Output the (X, Y) coordinate of the center of the cell containing the given text.  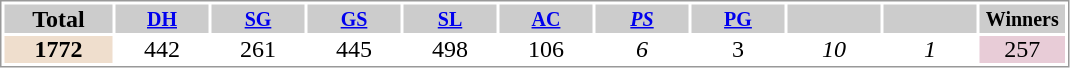
PG (738, 18)
1 (930, 50)
3 (738, 50)
10 (834, 50)
AC (546, 18)
SL (450, 18)
1772 (58, 50)
SG (258, 18)
498 (450, 50)
Winners (1023, 18)
DH (162, 18)
261 (258, 50)
445 (354, 50)
GS (354, 18)
PS (642, 18)
257 (1023, 50)
6 (642, 50)
Total (58, 18)
442 (162, 50)
106 (546, 50)
